Output the [X, Y] coordinate of the center of the cell containing the given text.  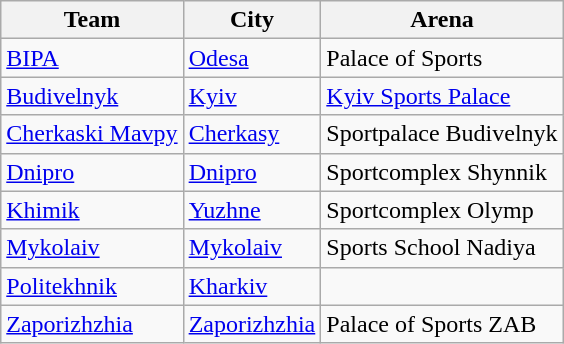
Palace of Sports [442, 58]
Sportpalace Budivelnyk [442, 134]
Team [92, 20]
Budivelnyk [92, 96]
Palace of Sports ZAB [442, 324]
Kyiv Sports Palace [442, 96]
Khimik [92, 210]
Yuzhne [252, 210]
Kharkiv [252, 286]
Odesa [252, 58]
BIPA [92, 58]
Sportcomplex Olymp [442, 210]
City [252, 20]
Politekhnik [92, 286]
Kyiv [252, 96]
Sportcomplex Shynnik [442, 172]
Cherkaski Mavpy [92, 134]
Cherkasy [252, 134]
Sports School Nadiya [442, 248]
Arena [442, 20]
